For the text-containing cell, return its midpoint in [x, y] coordinate format. 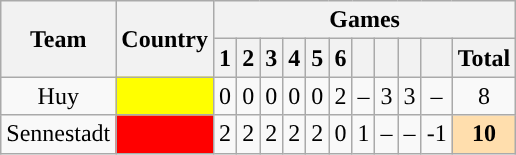
Huy [58, 96]
Sennestadt [58, 134]
10 [484, 134]
Country [165, 39]
6 [340, 58]
8 [484, 96]
Team [58, 39]
Total [484, 58]
5 [318, 58]
4 [294, 58]
-1 [436, 134]
Games [365, 20]
